Capture the cell that displays the provided text and extract its (X, Y) central coordinate. 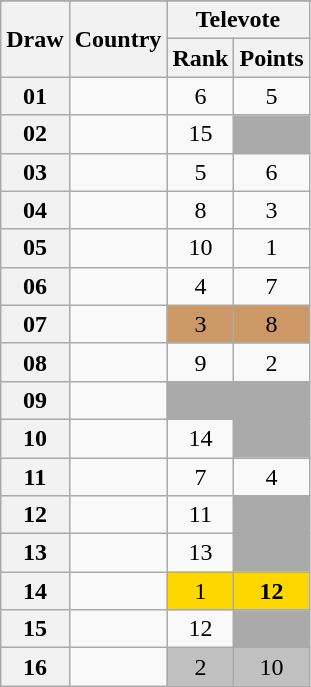
Rank (200, 58)
05 (35, 248)
02 (35, 134)
07 (35, 324)
Televote (238, 20)
04 (35, 210)
09 (35, 400)
16 (35, 667)
Country (118, 39)
Points (272, 58)
08 (35, 362)
9 (200, 362)
03 (35, 172)
01 (35, 96)
06 (35, 286)
Draw (35, 39)
